Identify which cell holds the provided text, then report its (x, y) central coordinate. 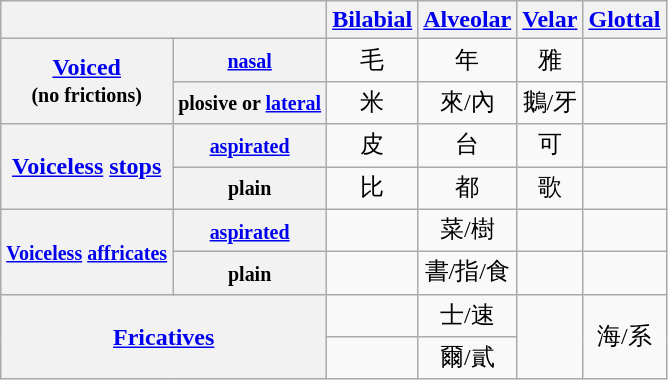
海/系 (624, 336)
士/速 (468, 316)
Voiceless affricates (87, 252)
可 (550, 146)
Alveolar (468, 20)
Voiced(no frictions) (87, 82)
Fricatives (164, 336)
書/指/食 (468, 274)
米 (372, 102)
來/內 (468, 102)
爾/貳 (468, 358)
都 (468, 188)
nasal (250, 60)
年 (468, 60)
菜/樹 (468, 230)
Glottal (624, 20)
台 (468, 146)
Bilabial (372, 20)
Voiceless stops (87, 166)
plosive or lateral (250, 102)
鵝/牙 (550, 102)
雅 (550, 60)
皮 (372, 146)
比 (372, 188)
Velar (550, 20)
毛 (372, 60)
歌 (550, 188)
